Detect which cell encompasses the target text, then output its [x, y] center coordinate. 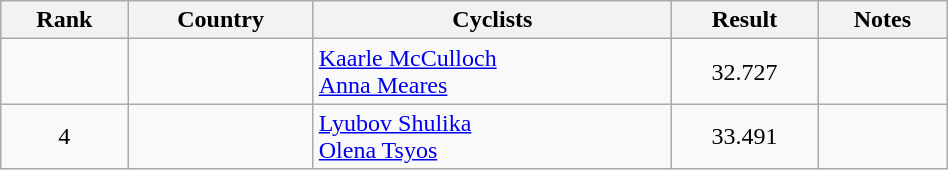
4 [64, 136]
Notes [883, 20]
33.491 [744, 136]
Lyubov ShulikaOlena Tsyos [492, 136]
Kaarle McCullochAnna Meares [492, 72]
Rank [64, 20]
Result [744, 20]
Country [220, 20]
32.727 [744, 72]
Cyclists [492, 20]
